Identify which cell holds the provided text, then report its (x, y) central coordinate. 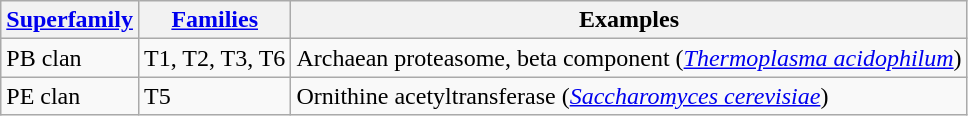
Ornithine acetyltransferase (Saccharomyces cerevisiae) (629, 96)
Archaean proteasome, beta component (Thermoplasma acidophilum) (629, 58)
T1, T2, T3, T6 (214, 58)
PE clan (70, 96)
Superfamily (70, 20)
PB clan (70, 58)
Families (214, 20)
Examples (629, 20)
T5 (214, 96)
